Determine the (X, Y) coordinate at the center of the cell enclosing the given text.  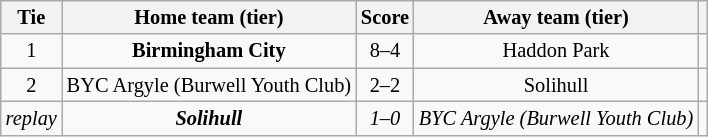
Birmingham City (209, 51)
8–4 (385, 51)
1–0 (385, 118)
Score (385, 17)
Away team (tier) (556, 17)
2 (32, 85)
Tie (32, 17)
replay (32, 118)
1 (32, 51)
2–2 (385, 85)
Home team (tier) (209, 17)
Haddon Park (556, 51)
